Locate the cell with the specified text and output its [x, y] center coordinate. 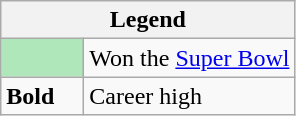
Legend [148, 20]
Career high [190, 96]
Won the Super Bowl [190, 58]
Bold [42, 96]
